From the cell containing the given text, extract its center point as [X, Y] coordinate. 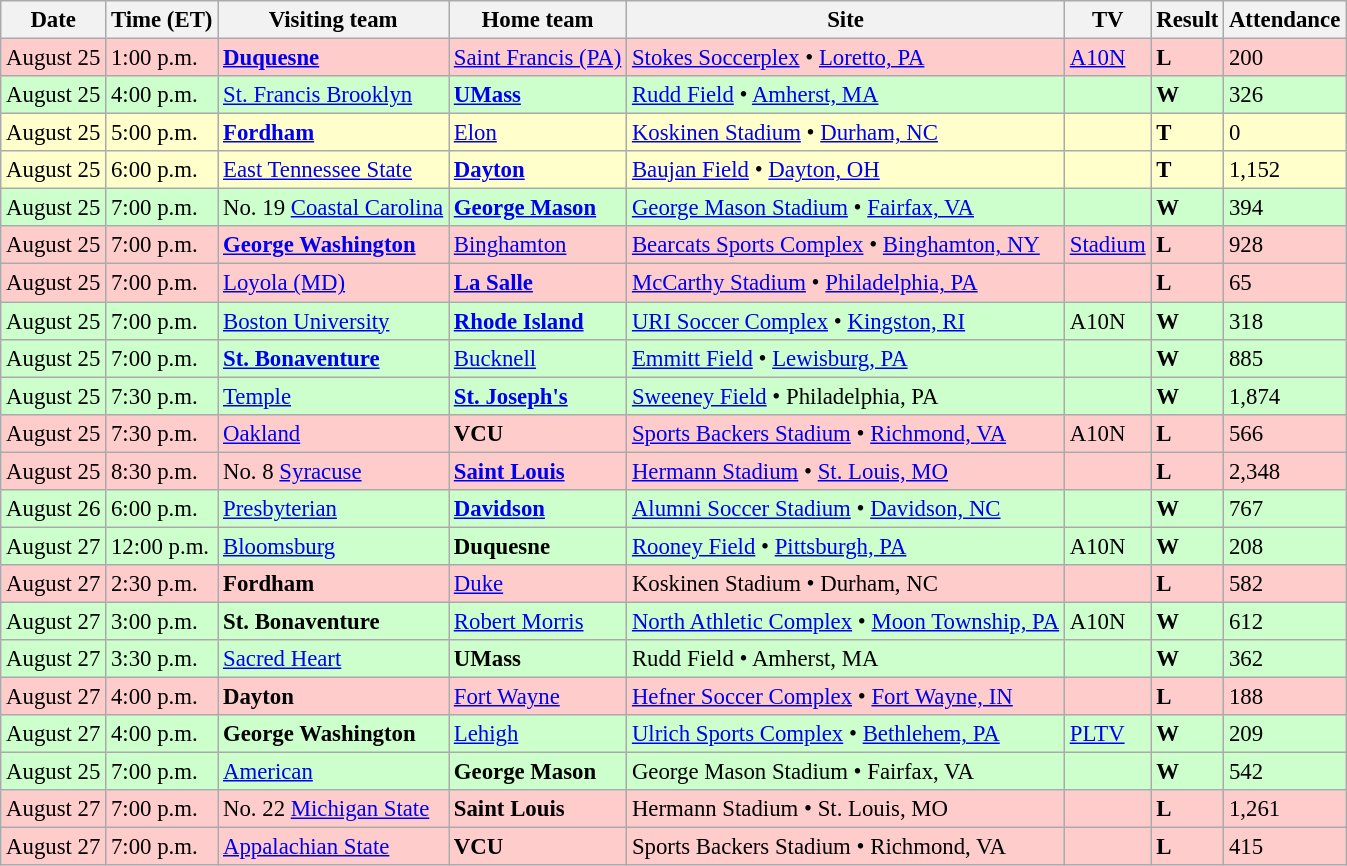
Sacred Heart [334, 659]
No. 8 Syracuse [334, 471]
Binghamton [537, 245]
Attendance [1285, 20]
Home team [537, 20]
Alumni Soccer Stadium • Davidson, NC [846, 509]
URI Soccer Complex • Kingston, RI [846, 321]
326 [1285, 95]
Presbyterian [334, 509]
St. Joseph's [537, 396]
Oakland [334, 433]
3:30 p.m. [162, 659]
Bloomsburg [334, 546]
928 [1285, 245]
Appalachian State [334, 847]
Stokes Soccerplex • Loretto, PA [846, 58]
Date [54, 20]
394 [1285, 208]
La Salle [537, 283]
Hefner Soccer Complex • Fort Wayne, IN [846, 697]
Sweeney Field • Philadelphia, PA [846, 396]
Bearcats Sports Complex • Binghamton, NY [846, 245]
Davidson [537, 509]
Result [1188, 20]
3:00 p.m. [162, 621]
TV [1108, 20]
582 [1285, 584]
200 [1285, 58]
0 [1285, 133]
8:30 p.m. [162, 471]
1:00 p.m. [162, 58]
Emmitt Field • Lewisburg, PA [846, 358]
Saint Francis (PA) [537, 58]
Temple [334, 396]
885 [1285, 358]
5:00 p.m. [162, 133]
Elon [537, 133]
No. 19 Coastal Carolina [334, 208]
Rhode Island [537, 321]
362 [1285, 659]
208 [1285, 546]
2:30 p.m. [162, 584]
Stadium [1108, 245]
Robert Morris [537, 621]
Duke [537, 584]
612 [1285, 621]
Time (ET) [162, 20]
Boston University [334, 321]
Fort Wayne [537, 697]
East Tennessee State [334, 170]
Site [846, 20]
Visiting team [334, 20]
65 [1285, 283]
188 [1285, 697]
12:00 p.m. [162, 546]
1,152 [1285, 170]
415 [1285, 847]
2,348 [1285, 471]
1,874 [1285, 396]
Baujan Field • Dayton, OH [846, 170]
767 [1285, 509]
McCarthy Stadium • Philadelphia, PA [846, 283]
Ulrich Sports Complex • Bethlehem, PA [846, 734]
North Athletic Complex • Moon Township, PA [846, 621]
Lehigh [537, 734]
Rooney Field • Pittsburgh, PA [846, 546]
American [334, 772]
542 [1285, 772]
No. 22 Michigan State [334, 809]
1,261 [1285, 809]
August 26 [54, 509]
566 [1285, 433]
St. Francis Brooklyn [334, 95]
PLTV [1108, 734]
318 [1285, 321]
Loyola (MD) [334, 283]
Bucknell [537, 358]
209 [1285, 734]
